Determine the [x, y] coordinate at the center of the cell enclosing the given text.  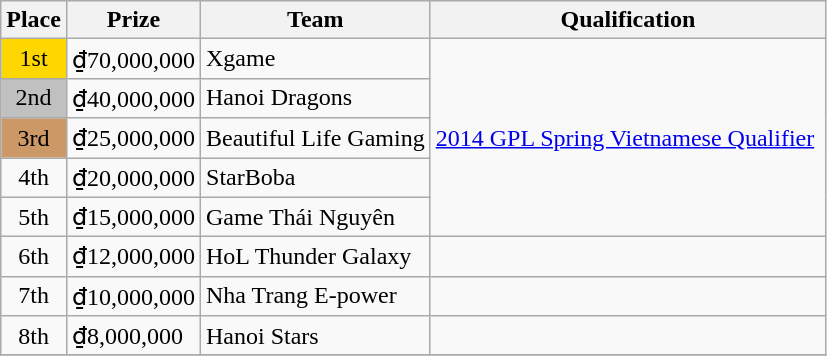
₫40,000,000 [133, 98]
HoL Thunder Galaxy [316, 257]
1st [34, 59]
Game Thái Nguyên [316, 217]
₫12,000,000 [133, 257]
Place [34, 20]
₫20,000,000 [133, 178]
StarBoba [316, 178]
Prize [133, 20]
₫15,000,000 [133, 217]
2014 GPL Spring Vietnamese Qualifier ⁠ [628, 138]
5th [34, 217]
₫10,000,000 [133, 296]
2nd [34, 98]
₫8,000,000 [133, 336]
Team [316, 20]
Xgame [316, 59]
Beautiful Life Gaming [316, 138]
Qualification [628, 20]
3rd [34, 138]
₫70,000,000 [133, 59]
4th [34, 178]
Hanoi Dragons [316, 98]
7th [34, 296]
6th [34, 257]
8th [34, 336]
Hanoi Stars [316, 336]
Nha Trang E-power [316, 296]
₫25,000,000 [133, 138]
